Capture the cell that displays the provided text and extract its [x, y] central coordinate. 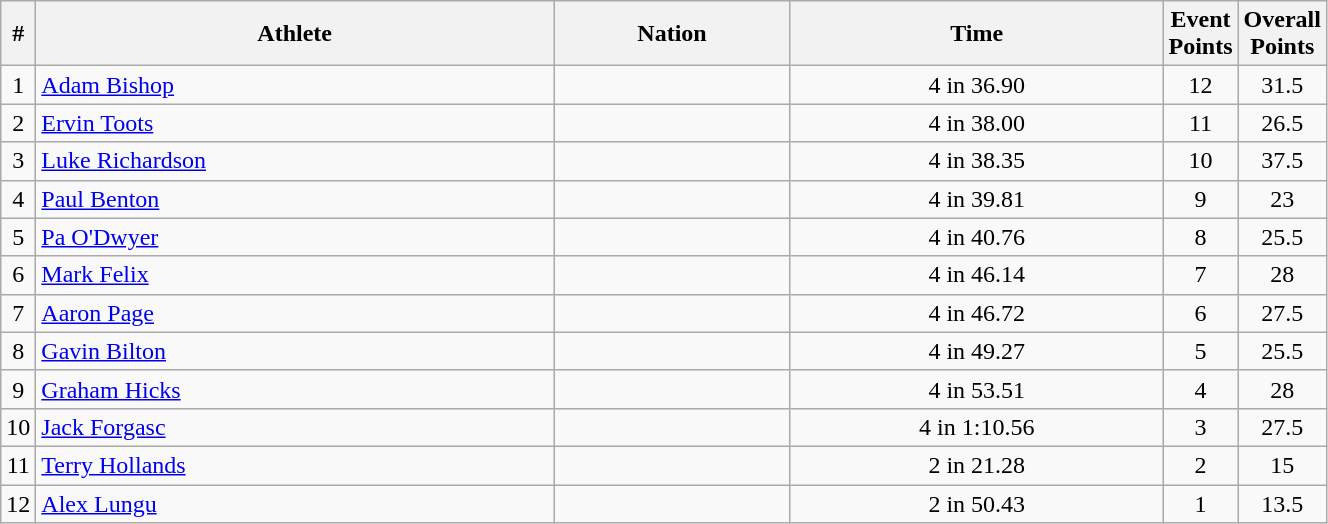
Jack Forgasc [295, 427]
4 in 49.27 [976, 351]
Athlete [295, 34]
Adam Bishop [295, 85]
4 in 38.35 [976, 161]
4 in 46.72 [976, 313]
Ervin Toots [295, 123]
Nation [672, 34]
37.5 [1282, 161]
Paul Benton [295, 199]
Time [976, 34]
23 [1282, 199]
Luke Richardson [295, 161]
Mark Felix [295, 275]
15 [1282, 465]
4 in 53.51 [976, 389]
Graham Hicks [295, 389]
Overall Points [1282, 34]
2 in 50.43 [976, 503]
4 in 39.81 [976, 199]
4 in 38.00 [976, 123]
Gavin Bilton [295, 351]
31.5 [1282, 85]
# [18, 34]
Event Points [1200, 34]
4 in 1:10.56 [976, 427]
4 in 40.76 [976, 237]
4 in 36.90 [976, 85]
Alex Lungu [295, 503]
Terry Hollands [295, 465]
26.5 [1282, 123]
4 in 46.14 [976, 275]
13.5 [1282, 503]
2 in 21.28 [976, 465]
Aaron Page [295, 313]
Pa O'Dwyer [295, 237]
